Determine the [X, Y] coordinate at the center of the cell enclosing the given text.  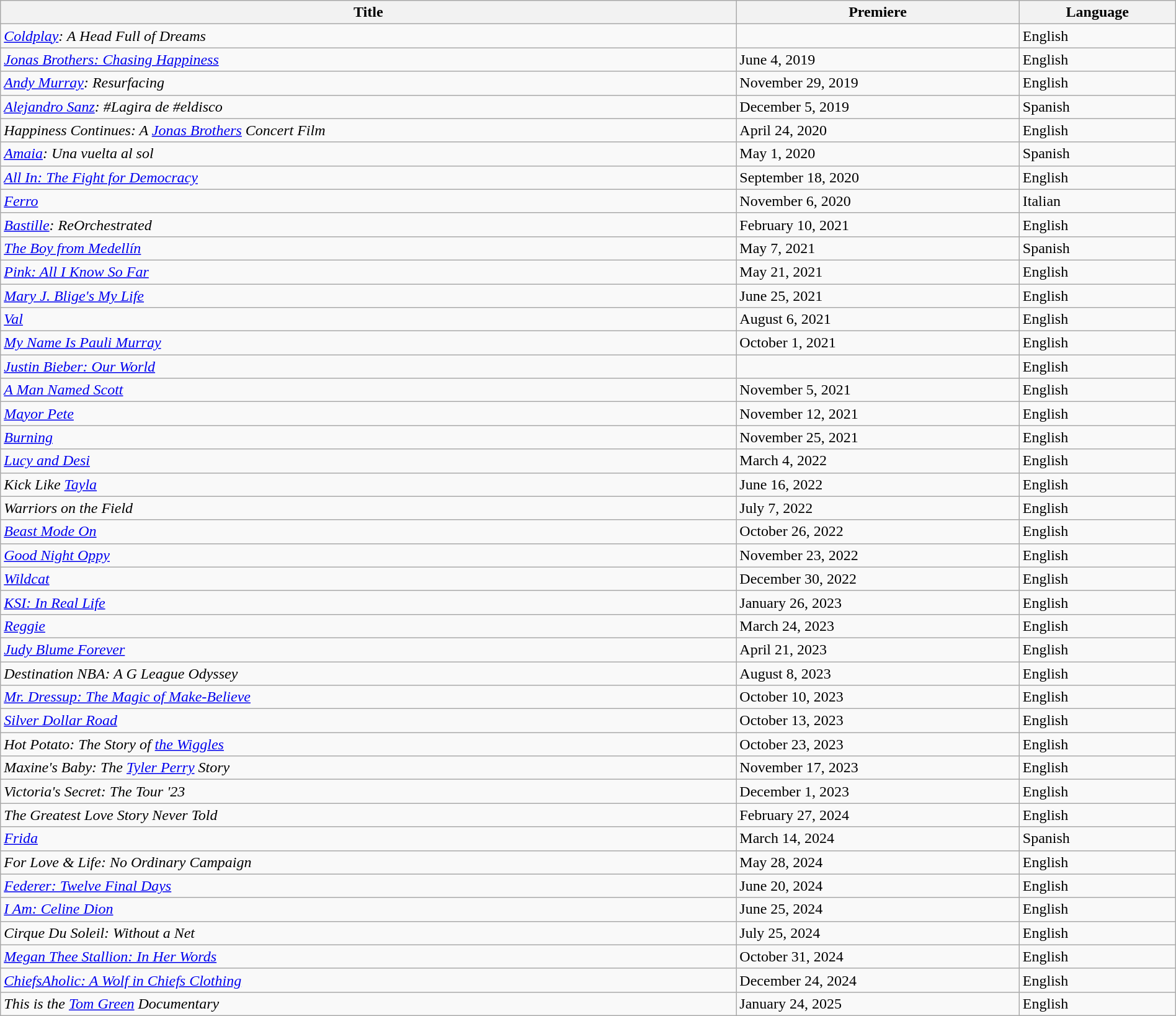
June 20, 2024 [878, 886]
Maxine's Baby: The Tyler Perry Story [368, 768]
Megan Thee Stallion: In Her Words [368, 956]
February 10, 2021 [878, 225]
Title [368, 12]
October 26, 2022 [878, 532]
Destination NBA: A G League Odyssey [368, 673]
October 23, 2023 [878, 744]
The Greatest Love Story Never Told [368, 815]
Val [368, 319]
December 1, 2023 [878, 791]
Italian [1097, 201]
February 27, 2024 [878, 815]
For Love & Life: No Ordinary Campaign [368, 862]
June 25, 2021 [878, 296]
Andy Murray: Resurfacing [368, 83]
I Am: Celine Dion [368, 909]
Judy Blume Forever [368, 649]
Cirque Du Soleil: Without a Net [368, 933]
May 28, 2024 [878, 862]
January 24, 2025 [878, 1004]
Kick Like Tayla [368, 484]
Wildcat [368, 579]
Warriors on the Field [368, 508]
June 25, 2024 [878, 909]
July 25, 2024 [878, 933]
June 16, 2022 [878, 484]
Frida [368, 839]
November 6, 2020 [878, 201]
Mayor Pete [368, 414]
November 29, 2019 [878, 83]
December 24, 2024 [878, 980]
Federer: Twelve Final Days [368, 886]
March 14, 2024 [878, 839]
A Man Named Scott [368, 390]
August 6, 2021 [878, 319]
September 18, 2020 [878, 177]
My Name Is Pauli Murray [368, 343]
June 4, 2019 [878, 60]
April 21, 2023 [878, 649]
Victoria's Secret: The Tour '23 [368, 791]
October 31, 2024 [878, 956]
Good Night Oppy [368, 555]
This is the Tom Green Documentary [368, 1004]
May 1, 2020 [878, 154]
Mr. Dressup: The Magic of Make-Believe [368, 697]
Happiness Continues: A Jonas Brothers Concert Film [368, 130]
Ferro [368, 201]
Language [1097, 12]
December 5, 2019 [878, 107]
Pink: All I Know So Far [368, 272]
Alejandro Sanz: #Lagira de #eldisco [368, 107]
Justin Bieber: Our World [368, 367]
March 4, 2022 [878, 461]
The Boy from Medellín [368, 248]
October 10, 2023 [878, 697]
Hot Potato: The Story of the Wiggles [368, 744]
ChiefsAholic: A Wolf in Chiefs Clothing [368, 980]
Coldplay: A Head Full of Dreams [368, 36]
December 30, 2022 [878, 579]
Lucy and Desi [368, 461]
November 12, 2021 [878, 414]
November 23, 2022 [878, 555]
Silver Dollar Road [368, 721]
November 17, 2023 [878, 768]
October 13, 2023 [878, 721]
July 7, 2022 [878, 508]
November 5, 2021 [878, 390]
Reggie [368, 626]
August 8, 2023 [878, 673]
Premiere [878, 12]
March 24, 2023 [878, 626]
Mary J. Blige's My Life [368, 296]
May 7, 2021 [878, 248]
November 25, 2021 [878, 437]
KSI: In Real Life [368, 602]
Burning [368, 437]
October 1, 2021 [878, 343]
Bastille: ReOrchestrated [368, 225]
All In: The Fight for Democracy [368, 177]
Jonas Brothers: Chasing Happiness [368, 60]
April 24, 2020 [878, 130]
Amaia: Una vuelta al sol [368, 154]
January 26, 2023 [878, 602]
Beast Mode On [368, 532]
May 21, 2021 [878, 272]
